From the cell containing the given text, extract its center point as (X, Y) coordinate. 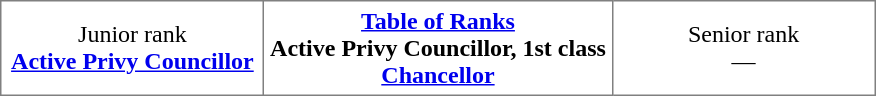
Table of RanksActive Privy Councillor, 1st classChancellor (438, 48)
Senior rank— (744, 48)
Junior rankActive Privy Councillor (132, 48)
